Provide the [X, Y] coordinate of the cell's center where the given text is located.  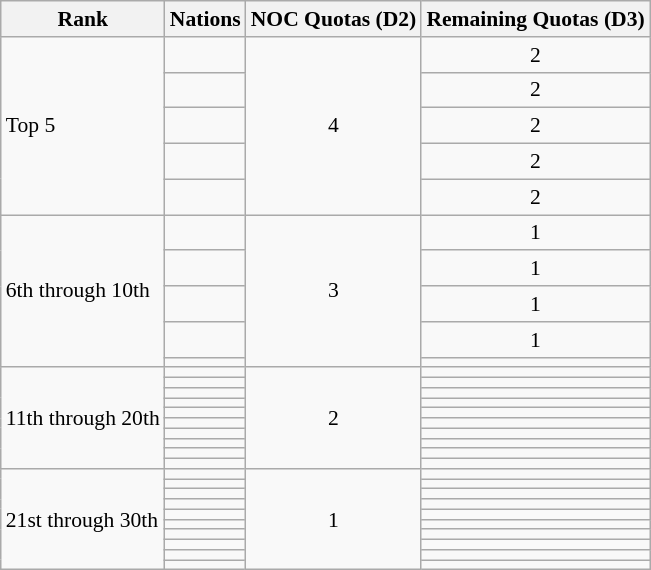
3 [334, 292]
4 [334, 126]
11th through 20th [83, 418]
Nations [206, 19]
Rank [83, 19]
Top 5 [83, 126]
Remaining Quotas (D3) [535, 19]
6th through 10th [83, 292]
21st through 30th [83, 520]
NOC Quotas (D2) [334, 19]
